Search for the cell housing the specified text and yield its [X, Y] center coordinate. 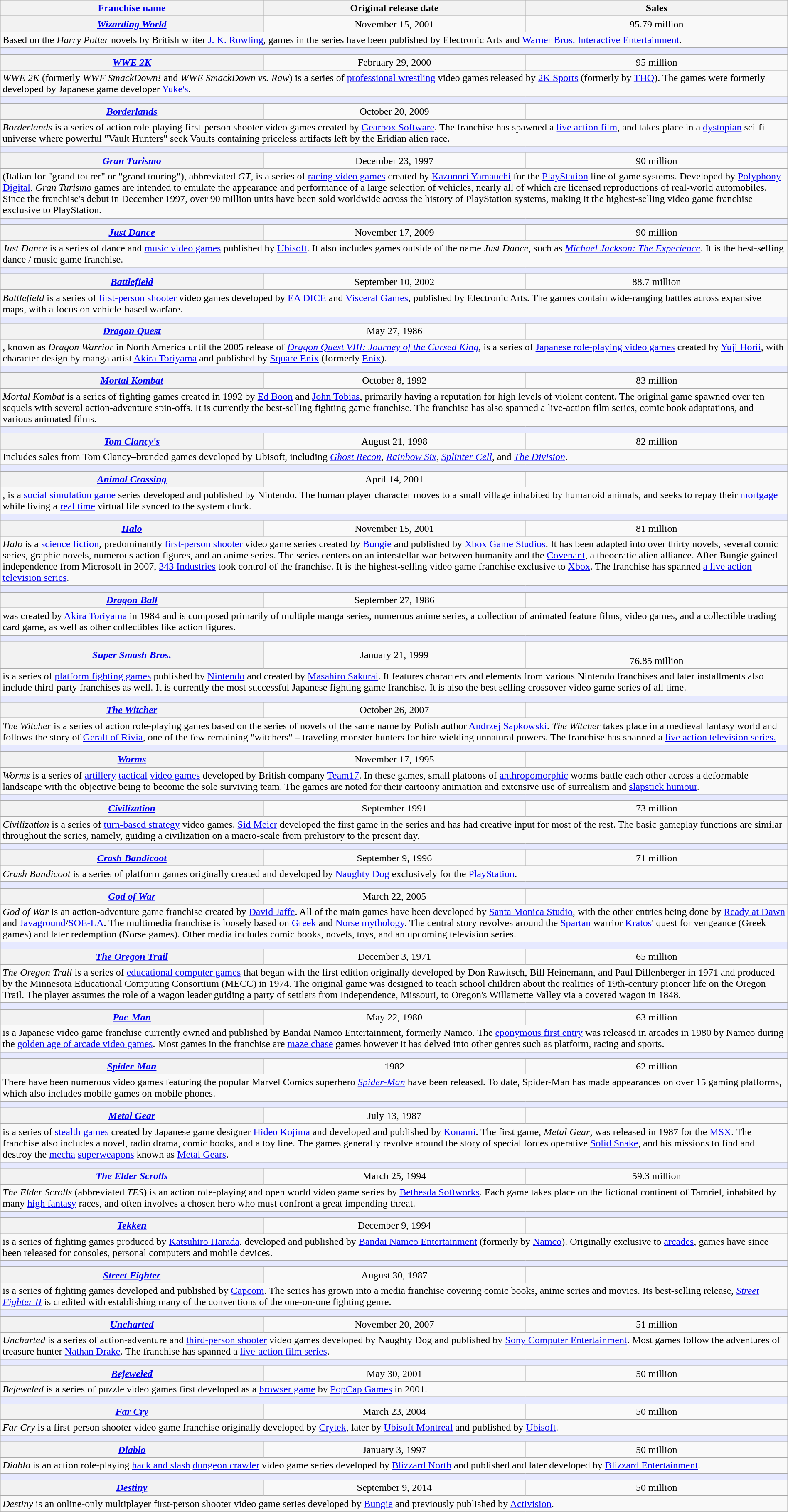
August 30, 1987 [394, 1275]
May 27, 1986 [394, 331]
October 8, 1992 [394, 381]
October 26, 2007 [394, 710]
September 1991 [394, 809]
November 17, 2009 [394, 233]
December 23, 1997 [394, 161]
Bejeweled [132, 1374]
Destiny [132, 1488]
Battlefield [132, 282]
Metal Gear [132, 1116]
December 3, 1971 [394, 956]
Tom Clancy's [132, 441]
62 million [657, 1067]
Dragon Quest [132, 331]
May 30, 2001 [394, 1374]
September 9, 2014 [394, 1488]
65 million [657, 956]
November 17, 1995 [394, 759]
April 14, 2001 [394, 479]
83 million [657, 381]
WWE 2K [132, 62]
Uncharted [132, 1324]
March 22, 2005 [394, 896]
March 23, 2004 [394, 1411]
Halo [132, 529]
Sales [657, 8]
May 22, 1980 [394, 1017]
Bejeweled is a series of puzzle video games first developed as a browser game by PopCap Games in 2001. [394, 1389]
Spider-Man [132, 1067]
Wizarding World [132, 24]
The Elder Scrolls [132, 1176]
Destiny is an online-only multiplayer first-person shooter video game series developed by Bungie and previously published by Activision. [394, 1504]
Tekken [132, 1226]
Pac-Man [132, 1017]
Far Cry is a first-person shooter video game franchise originally developed by Crytek, later by Ubisoft Montreal and published by Ubisoft. [394, 1427]
August 21, 1998 [394, 441]
81 million [657, 529]
Franchise name [132, 8]
59.3 million [657, 1176]
God of War [132, 896]
Includes sales from Tom Clancy–branded games developed by Ubisoft, including Ghost Recon, Rainbow Six, Splinter Cell, and The Division. [394, 457]
51 million [657, 1324]
September 9, 1996 [394, 858]
November 20, 2007 [394, 1324]
The Oregon Trail [132, 956]
73 million [657, 809]
Mortal Kombat [132, 381]
95.79 million [657, 24]
Gran Turismo [132, 161]
Civilization [132, 809]
The Witcher [132, 710]
Just Dance [132, 233]
January 3, 1997 [394, 1450]
Worms [132, 759]
95 million [657, 62]
Street Fighter [132, 1275]
July 13, 1987 [394, 1116]
March 25, 1994 [394, 1176]
71 million [657, 858]
February 29, 2000 [394, 62]
September 27, 1986 [394, 600]
1982 [394, 1067]
Animal Crossing [132, 479]
Diablo [132, 1450]
Far Cry [132, 1411]
Dragon Ball [132, 600]
Crash Bandicoot is a series of platform games originally created and developed by Naughty Dog exclusively for the PlayStation. [394, 874]
December 9, 1994 [394, 1226]
January 21, 1999 [394, 655]
82 million [657, 441]
Super Smash Bros. [132, 655]
88.7 million [657, 282]
Crash Bandicoot [132, 858]
Original release date [394, 8]
Borderlands [132, 111]
September 10, 2002 [394, 282]
63 million [657, 1017]
October 20, 2009 [394, 111]
76.85 million [657, 655]
